Locate the cell with the specified text and output its (x, y) center coordinate. 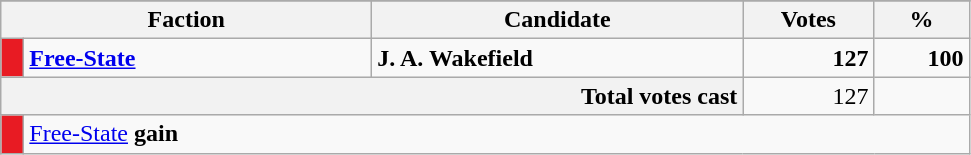
Free-State gain (496, 134)
Votes (808, 20)
100 (922, 58)
% (922, 20)
J. A. Wakefield (558, 58)
Candidate (558, 20)
Free-State (198, 58)
Total votes cast (372, 96)
Faction (186, 20)
